From the cell containing the given text, extract its center point as (X, Y) coordinate. 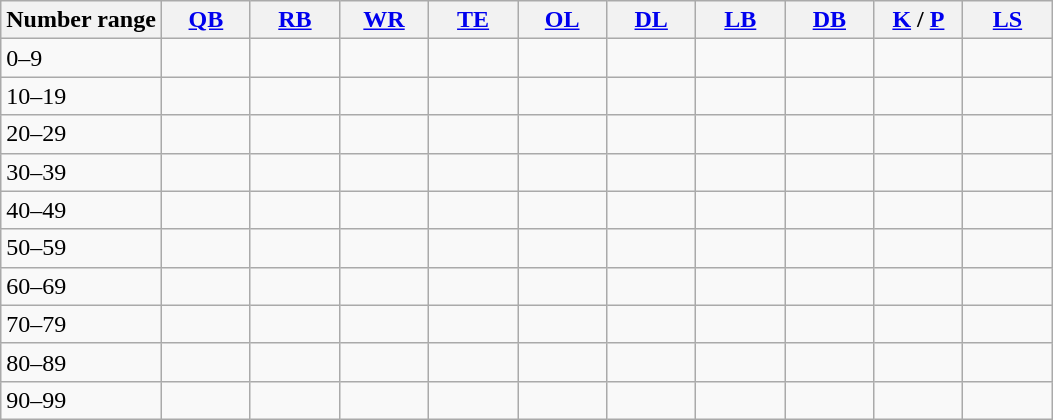
QB (206, 20)
90–99 (82, 400)
40–49 (82, 210)
0–9 (82, 58)
OL (562, 20)
WR (384, 20)
80–89 (82, 362)
DL (652, 20)
RB (294, 20)
LB (740, 20)
Number range (82, 20)
10–19 (82, 96)
TE (474, 20)
LS (1008, 20)
70–79 (82, 324)
20–29 (82, 134)
30–39 (82, 172)
60–69 (82, 286)
DB (830, 20)
K / P (918, 20)
50–59 (82, 248)
